Detect which cell encompasses the target text, then output its (X, Y) center coordinate. 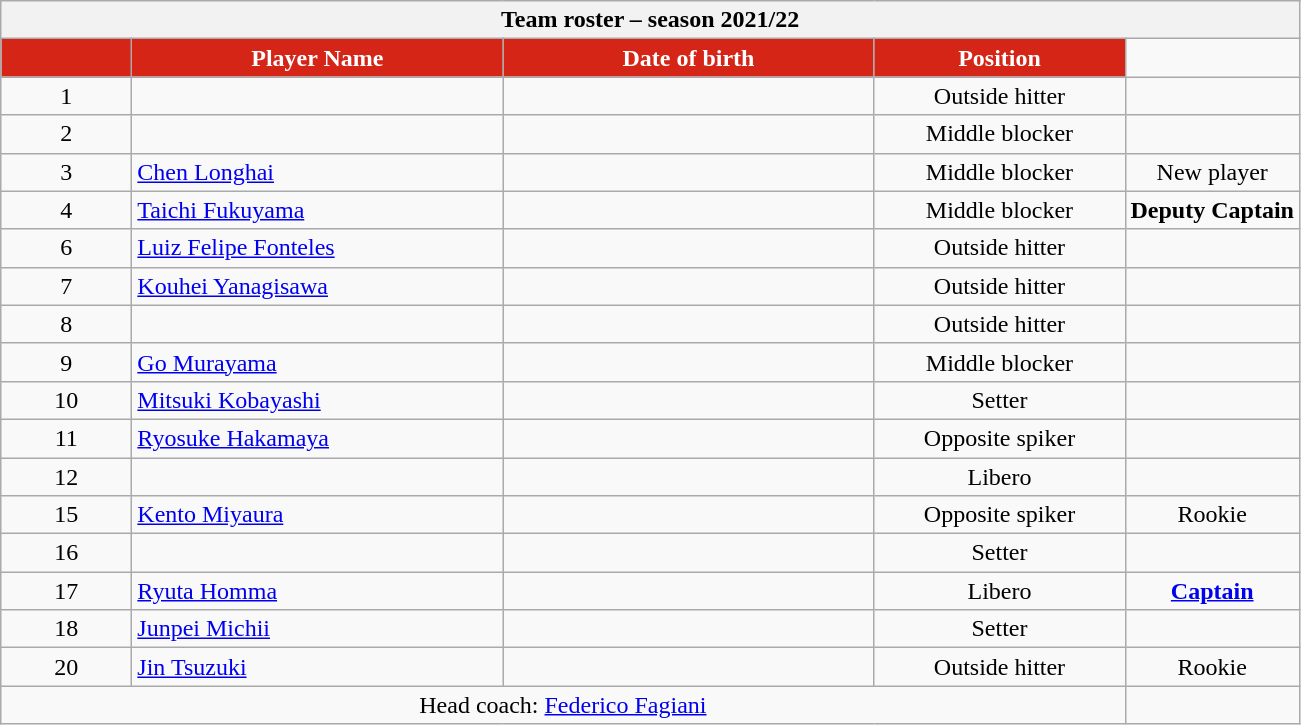
7 (66, 286)
Junpei Michii (318, 629)
Deputy Captain (1212, 210)
2 (66, 134)
Date of birth (688, 58)
Kouhei Yanagisawa (318, 286)
8 (66, 324)
10 (66, 400)
Position (1000, 58)
16 (66, 553)
6 (66, 248)
Kento Miyaura (318, 515)
Ryosuke Hakamaya (318, 438)
3 (66, 172)
Jin Tsuzuki (318, 667)
1 (66, 96)
Captain (1212, 591)
20 (66, 667)
15 (66, 515)
Mitsuki Kobayashi (318, 400)
Luiz Felipe Fonteles (318, 248)
9 (66, 362)
Go Murayama (318, 362)
Chen Longhai (318, 172)
12 (66, 477)
New player (1212, 172)
17 (66, 591)
Player Name (318, 58)
Ryuta Homma (318, 591)
18 (66, 629)
Taichi Fukuyama (318, 210)
Head coach: Federico Fagiani (563, 705)
4 (66, 210)
11 (66, 438)
Team roster – season 2021/22 (650, 20)
